From the cell containing the given text, extract its center point as [X, Y] coordinate. 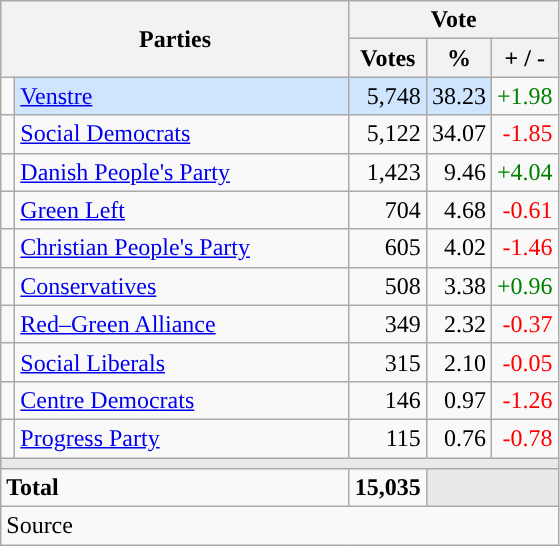
Christian People's Party [182, 248]
5,122 [388, 134]
34.07 [458, 134]
Progress Party [182, 438]
Venstre [182, 96]
38.23 [458, 96]
4.68 [458, 210]
115 [388, 438]
Votes [388, 58]
-1.85 [524, 134]
Source [280, 526]
3.38 [458, 286]
0.76 [458, 438]
2.32 [458, 324]
-1.26 [524, 400]
Green Left [182, 210]
605 [388, 248]
+4.04 [524, 172]
+0.96 [524, 286]
508 [388, 286]
Centre Democrats [182, 400]
5,748 [388, 96]
349 [388, 324]
Social Democrats [182, 134]
1,423 [388, 172]
315 [388, 362]
+1.98 [524, 96]
-1.46 [524, 248]
Vote [454, 20]
Total [176, 488]
-0.37 [524, 324]
Social Liberals [182, 362]
15,035 [388, 488]
2.10 [458, 362]
Red–Green Alliance [182, 324]
-0.61 [524, 210]
Danish People's Party [182, 172]
Conservatives [182, 286]
9.46 [458, 172]
% [458, 58]
+ / - [524, 58]
-0.05 [524, 362]
Parties [176, 39]
146 [388, 400]
-0.78 [524, 438]
0.97 [458, 400]
4.02 [458, 248]
704 [388, 210]
